From the cell containing the given text, extract its center point as (x, y) coordinate. 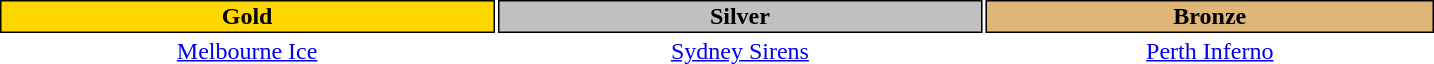
Gold (247, 16)
Bronze (1210, 16)
Silver (740, 16)
